Pinpoint the cell where the given text exists, returning its [X, Y] midpoint coordinate. 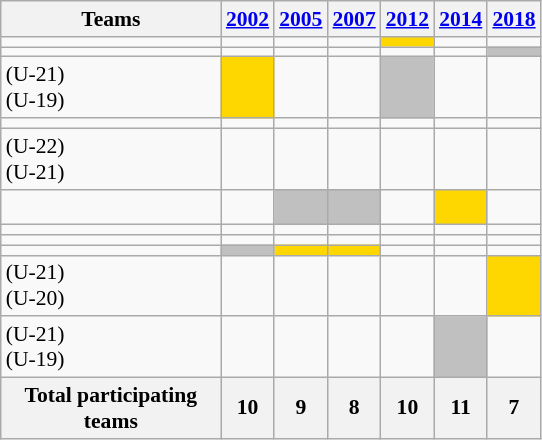
(U-21) (U-20) [111, 286]
2002 [248, 19]
11 [460, 408]
Total participating teams [111, 408]
9 [300, 408]
2012 [408, 19]
2007 [354, 19]
2018 [514, 19]
7 [514, 408]
2014 [460, 19]
8 [354, 408]
Teams [111, 19]
2005 [300, 19]
(U-22) (U-21) [111, 158]
